Pinpoint the cell where the given text exists, returning its (X, Y) midpoint coordinate. 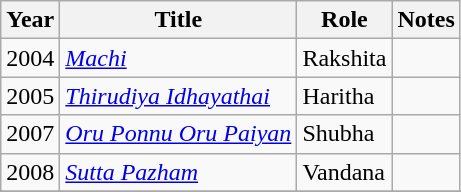
Thirudiya Idhayathai (178, 96)
Haritha (344, 96)
Rakshita (344, 58)
2005 (30, 96)
Notes (426, 20)
Year (30, 20)
Title (178, 20)
2007 (30, 134)
2004 (30, 58)
Vandana (344, 172)
Shubha (344, 134)
Sutta Pazham (178, 172)
Role (344, 20)
2008 (30, 172)
Oru Ponnu Oru Paiyan (178, 134)
Machi (178, 58)
